Search for the cell housing the specified text and yield its [X, Y] center coordinate. 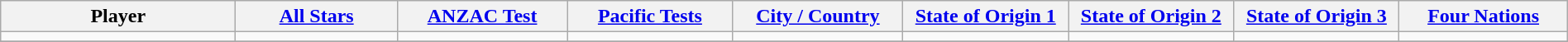
ANZAC Test [483, 16]
Pacific Tests [650, 16]
Four Nations [1484, 16]
All Stars [317, 16]
State of Origin 3 [1317, 16]
State of Origin 2 [1151, 16]
State of Origin 1 [986, 16]
Player [118, 16]
City / Country [818, 16]
